Determine the [X, Y] coordinate at the center of the cell enclosing the given text.  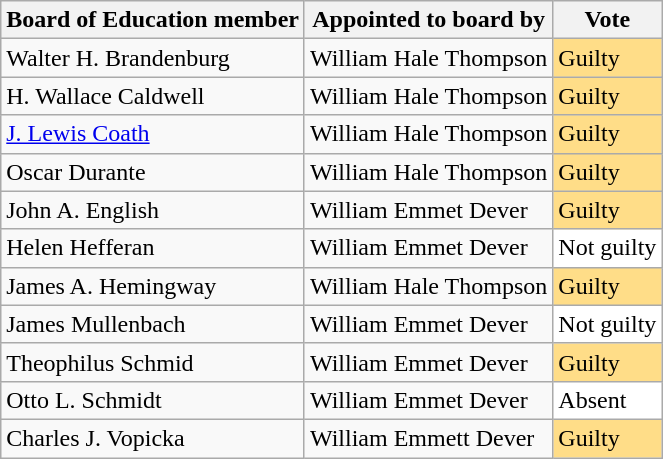
Vote [608, 20]
John A. English [153, 210]
Charles J. Vopicka [153, 438]
James Mullenbach [153, 324]
Appointed to board by [428, 20]
Absent [608, 400]
Board of Education member [153, 20]
Oscar Durante [153, 172]
Walter H. Brandenburg [153, 58]
Otto L. Schmidt [153, 400]
H. Wallace Caldwell [153, 96]
Theophilus Schmid [153, 362]
J. Lewis Coath [153, 134]
James A. Hemingway [153, 286]
William Emmett Dever [428, 438]
Helen Hefferan [153, 248]
